For the text-containing cell, return its midpoint in (X, Y) coordinate format. 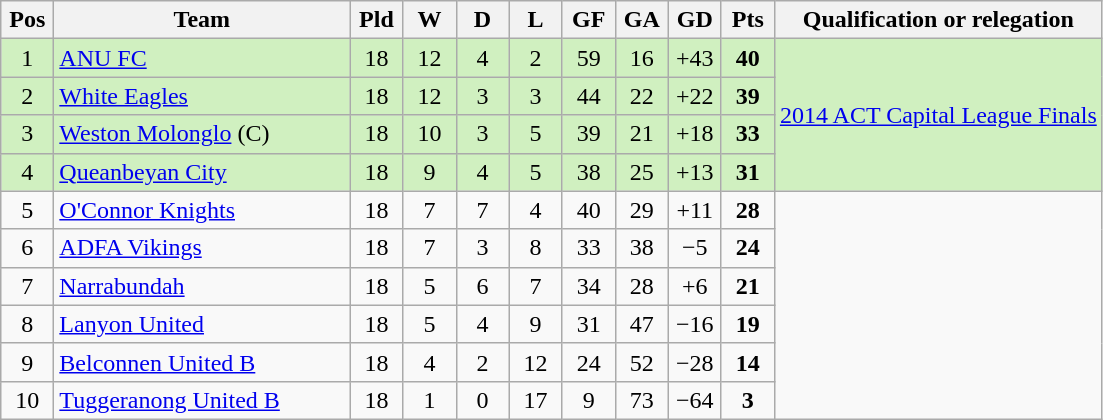
−5 (694, 248)
+18 (694, 134)
34 (588, 286)
−28 (694, 362)
Belconnen United B (202, 362)
Pos (28, 20)
Qualification or relegation (938, 20)
17 (536, 400)
Queanbeyan City (202, 172)
52 (642, 362)
−64 (694, 400)
29 (642, 210)
O'Connor Knights (202, 210)
L (536, 20)
W (430, 20)
GF (588, 20)
73 (642, 400)
14 (748, 362)
+22 (694, 96)
0 (482, 400)
D (482, 20)
ANU FC (202, 58)
2014 ACT Capital League Finals (938, 115)
16 (642, 58)
GD (694, 20)
+6 (694, 286)
Weston Molonglo (C) (202, 134)
Pts (748, 20)
GA (642, 20)
+11 (694, 210)
White Eagles (202, 96)
−16 (694, 324)
19 (748, 324)
+43 (694, 58)
Pld (376, 20)
Lanyon United (202, 324)
25 (642, 172)
Narrabundah (202, 286)
47 (642, 324)
Tuggeranong United B (202, 400)
ADFA Vikings (202, 248)
+13 (694, 172)
22 (642, 96)
44 (588, 96)
59 (588, 58)
Team (202, 20)
